Determine the [X, Y] coordinate at the center of the cell enclosing the given text.  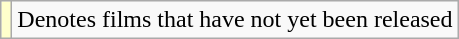
Denotes films that have not yet been released [235, 20]
